Pinpoint the cell where the given text exists, returning its [x, y] midpoint coordinate. 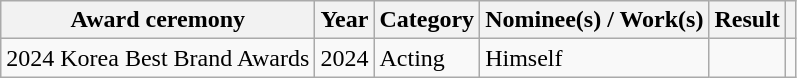
Himself [594, 58]
2024 Korea Best Brand Awards [158, 58]
Year [344, 20]
Acting [427, 58]
Result [747, 20]
2024 [344, 58]
Nominee(s) / Work(s) [594, 20]
Category [427, 20]
Award ceremony [158, 20]
